Determine the (X, Y) coordinate at the center of the cell enclosing the given text.  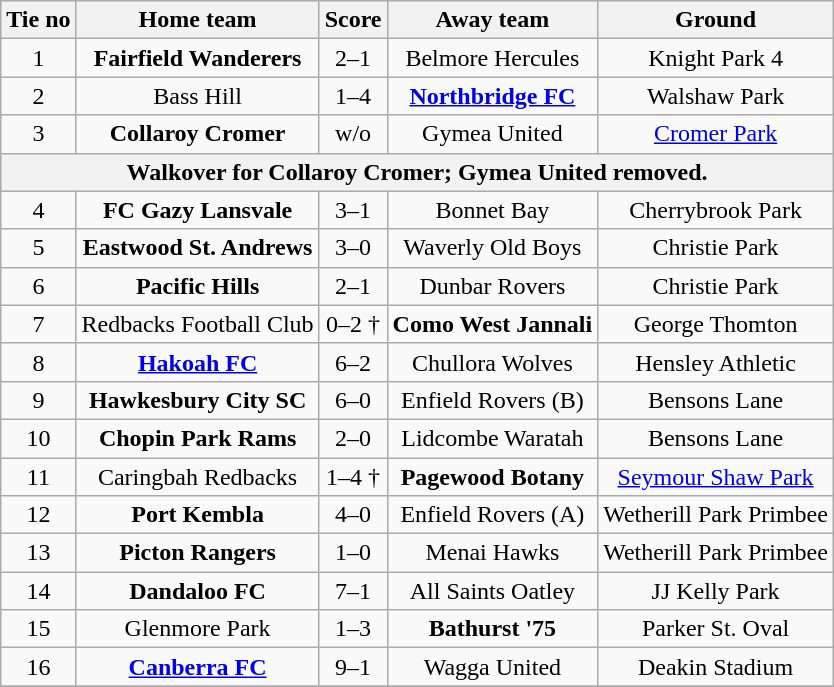
Bathurst '75 (492, 629)
Caringbah Redbacks (198, 477)
Walshaw Park (716, 96)
JJ Kelly Park (716, 591)
FC Gazy Lansvale (198, 210)
3–0 (353, 248)
Enfield Rovers (A) (492, 515)
16 (38, 667)
11 (38, 477)
Wagga United (492, 667)
1 (38, 58)
15 (38, 629)
8 (38, 362)
Enfield Rovers (B) (492, 400)
George Thomton (716, 324)
Menai Hawks (492, 553)
Pacific Hills (198, 286)
Walkover for Collaroy Cromer; Gymea United removed. (418, 172)
1–4 (353, 96)
Lidcombe Waratah (492, 438)
Bonnet Bay (492, 210)
0–2 † (353, 324)
1–0 (353, 553)
2 (38, 96)
Parker St. Oval (716, 629)
Seymour Shaw Park (716, 477)
12 (38, 515)
Dunbar Rovers (492, 286)
Picton Rangers (198, 553)
Tie no (38, 20)
Hawkesbury City SC (198, 400)
Chullora Wolves (492, 362)
3 (38, 134)
9–1 (353, 667)
Gymea United (492, 134)
Canberra FC (198, 667)
1–3 (353, 629)
Deakin Stadium (716, 667)
Hensley Athletic (716, 362)
1–4 † (353, 477)
Bass Hill (198, 96)
Chopin Park Rams (198, 438)
Pagewood Botany (492, 477)
Collaroy Cromer (198, 134)
4–0 (353, 515)
7 (38, 324)
Glenmore Park (198, 629)
w/o (353, 134)
Score (353, 20)
Knight Park 4 (716, 58)
Cherrybrook Park (716, 210)
4 (38, 210)
Dandaloo FC (198, 591)
Ground (716, 20)
Como West Jannali (492, 324)
Waverly Old Boys (492, 248)
5 (38, 248)
Home team (198, 20)
Fairfield Wanderers (198, 58)
3–1 (353, 210)
Port Kembla (198, 515)
6–2 (353, 362)
6–0 (353, 400)
Belmore Hercules (492, 58)
9 (38, 400)
All Saints Oatley (492, 591)
6 (38, 286)
Northbridge FC (492, 96)
Eastwood St. Andrews (198, 248)
Away team (492, 20)
Cromer Park (716, 134)
13 (38, 553)
Redbacks Football Club (198, 324)
7–1 (353, 591)
Hakoah FC (198, 362)
2–0 (353, 438)
14 (38, 591)
10 (38, 438)
